Scan for the cell matching the given text and deliver its [X, Y] coordinate at center. 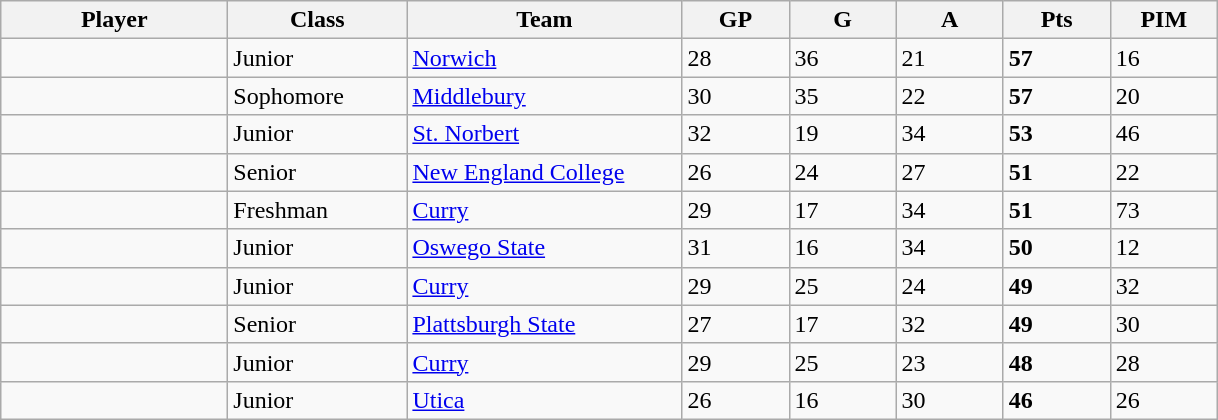
53 [1056, 134]
Norwich [544, 58]
19 [842, 134]
31 [736, 248]
New England College [544, 172]
36 [842, 58]
Player [114, 20]
50 [1056, 248]
21 [950, 58]
Pts [1056, 20]
Class [318, 20]
12 [1164, 248]
Freshman [318, 210]
PIM [1164, 20]
73 [1164, 210]
Plattsburgh State [544, 324]
Team [544, 20]
Sophomore [318, 96]
Middlebury [544, 96]
20 [1164, 96]
23 [950, 362]
A [950, 20]
35 [842, 96]
G [842, 20]
GP [736, 20]
St. Norbert [544, 134]
48 [1056, 362]
Utica [544, 400]
Oswego State [544, 248]
